Capture the cell that displays the provided text and extract its [x, y] central coordinate. 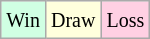
Win [24, 20]
Draw [72, 20]
Loss [126, 20]
